Capture the cell that displays the provided text and extract its (X, Y) central coordinate. 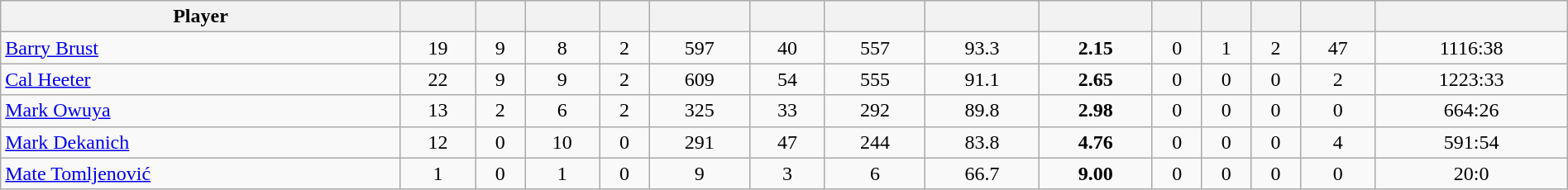
557 (875, 48)
Player (200, 17)
13 (438, 111)
591:54 (1471, 142)
33 (787, 111)
Mark Owuya (200, 111)
609 (700, 79)
2.15 (1095, 48)
54 (787, 79)
4.76 (1095, 142)
3 (787, 173)
66.7 (982, 173)
1223:33 (1471, 79)
83.8 (982, 142)
8 (562, 48)
12 (438, 142)
Barry Brust (200, 48)
4 (1338, 142)
Cal Heeter (200, 79)
Mark Dekanich (200, 142)
2.65 (1095, 79)
Mate Tomljenović (200, 173)
10 (562, 142)
325 (700, 111)
93.3 (982, 48)
89.8 (982, 111)
1116:38 (1471, 48)
292 (875, 111)
244 (875, 142)
91.1 (982, 79)
40 (787, 48)
22 (438, 79)
597 (700, 48)
291 (700, 142)
9.00 (1095, 173)
2.98 (1095, 111)
19 (438, 48)
20:0 (1471, 173)
555 (875, 79)
664:26 (1471, 111)
